Identify which cell holds the provided text, then report its (X, Y) central coordinate. 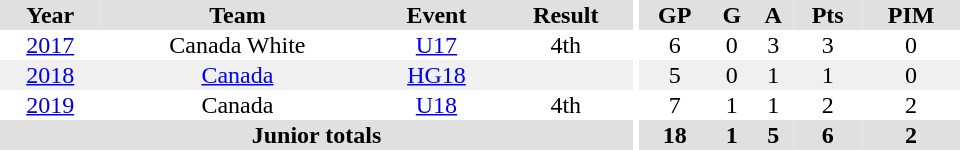
Canada White (237, 45)
Team (237, 15)
2018 (50, 75)
U17 (436, 45)
Junior totals (316, 135)
HG18 (436, 75)
7 (675, 105)
GP (675, 15)
2017 (50, 45)
Pts (828, 15)
2019 (50, 105)
18 (675, 135)
A (773, 15)
Event (436, 15)
Year (50, 15)
U18 (436, 105)
Result (566, 15)
G (732, 15)
PIM (911, 15)
